Detect which cell encompasses the target text, then output its (x, y) center coordinate. 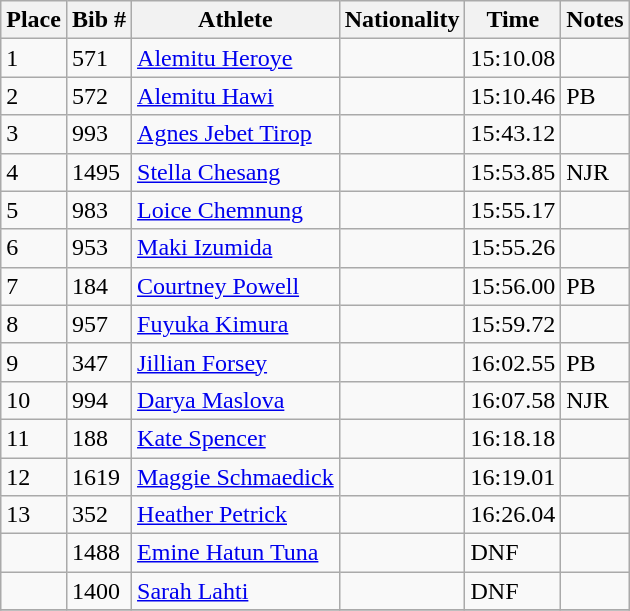
Alemitu Hawi (236, 96)
11 (34, 438)
Courtney Powell (236, 286)
15:55.17 (513, 210)
15:10.46 (513, 96)
993 (98, 134)
Emine Hatun Tuna (236, 553)
15:53.85 (513, 172)
16:26.04 (513, 515)
957 (98, 324)
Notes (595, 20)
16:02.55 (513, 362)
572 (98, 96)
Agnes Jebet Tirop (236, 134)
15:55.26 (513, 248)
983 (98, 210)
9 (34, 362)
Kate Spencer (236, 438)
Stella Chesang (236, 172)
Fuyuka Kimura (236, 324)
8 (34, 324)
Place (34, 20)
Loice Chemnung (236, 210)
4 (34, 172)
1488 (98, 553)
571 (98, 58)
Maggie Schmaedick (236, 477)
Bib # (98, 20)
3 (34, 134)
7 (34, 286)
15:59.72 (513, 324)
352 (98, 515)
16:18.18 (513, 438)
10 (34, 400)
953 (98, 248)
Maki Izumida (236, 248)
15:43.12 (513, 134)
994 (98, 400)
184 (98, 286)
Time (513, 20)
Sarah Lahti (236, 591)
347 (98, 362)
1495 (98, 172)
1 (34, 58)
Athlete (236, 20)
Alemitu Heroye (236, 58)
16:19.01 (513, 477)
16:07.58 (513, 400)
1400 (98, 591)
5 (34, 210)
Heather Petrick (236, 515)
13 (34, 515)
15:56.00 (513, 286)
Darya Maslova (236, 400)
6 (34, 248)
12 (34, 477)
1619 (98, 477)
188 (98, 438)
15:10.08 (513, 58)
Nationality (402, 20)
Jillian Forsey (236, 362)
2 (34, 96)
